Provide the [x, y] coordinate of the cell's center where the given text is located.  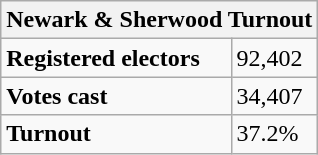
37.2% [274, 134]
Votes cast [116, 96]
Registered electors [116, 58]
34,407 [274, 96]
92,402 [274, 58]
Turnout [116, 134]
Newark & Sherwood Turnout [160, 20]
